Search for the cell housing the specified text and yield its [x, y] center coordinate. 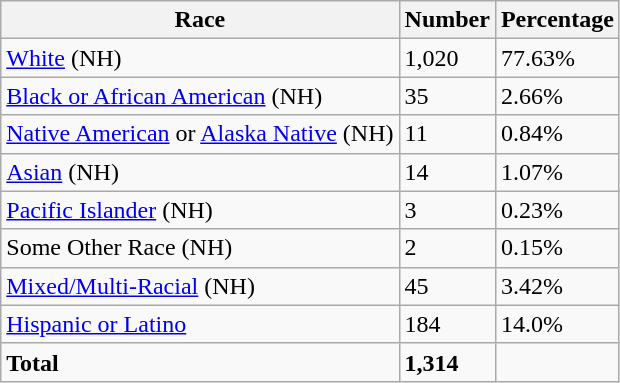
0.84% [557, 134]
Some Other Race (NH) [200, 248]
Race [200, 20]
White (NH) [200, 58]
11 [447, 134]
Asian (NH) [200, 172]
Native American or Alaska Native (NH) [200, 134]
184 [447, 324]
1,314 [447, 362]
Total [200, 362]
14.0% [557, 324]
Mixed/Multi-Racial (NH) [200, 286]
2 [447, 248]
35 [447, 96]
3 [447, 210]
Pacific Islander (NH) [200, 210]
2.66% [557, 96]
1,020 [447, 58]
Percentage [557, 20]
3.42% [557, 286]
Hispanic or Latino [200, 324]
14 [447, 172]
0.15% [557, 248]
77.63% [557, 58]
Black or African American (NH) [200, 96]
45 [447, 286]
1.07% [557, 172]
Number [447, 20]
0.23% [557, 210]
